Return the [X, Y] coordinate for the center point of the cell that contains the specified text.  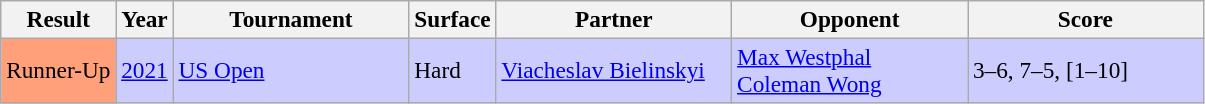
Result [58, 19]
Score [1086, 19]
Max Westphal Coleman Wong [850, 70]
Runner-Up [58, 70]
3–6, 7–5, [1–10] [1086, 70]
2021 [144, 70]
Year [144, 19]
Hard [452, 70]
Tournament [291, 19]
Surface [452, 19]
Viacheslav Bielinskyi [614, 70]
Partner [614, 19]
US Open [291, 70]
Opponent [850, 19]
